Locate the cell with the specified text and output its (x, y) center coordinate. 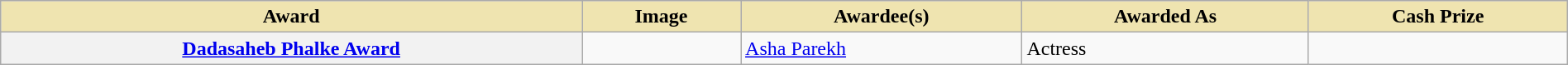
Award (291, 17)
Actress (1165, 48)
Cash Prize (1437, 17)
Asha Parekh (882, 48)
Awardee(s) (882, 17)
Image (662, 17)
Awarded As (1165, 17)
Dadasaheb Phalke Award (291, 48)
